Output the [x, y] coordinate of the center of the cell containing the given text.  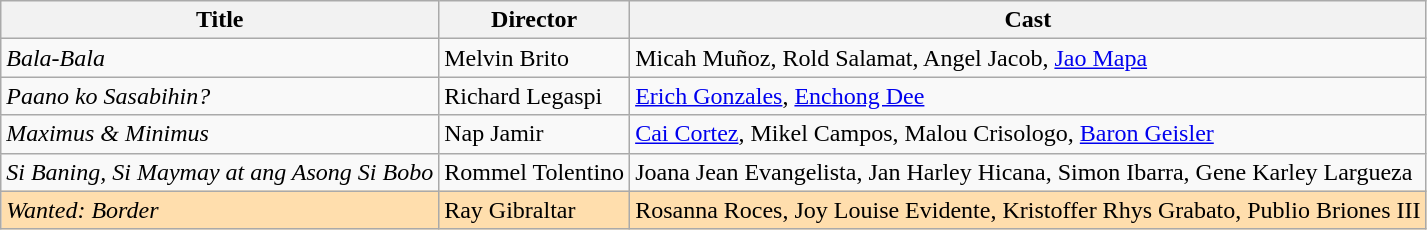
Nap Jamir [534, 134]
Rosanna Roces, Joy Louise Evidente, Kristoffer Rhys Grabato, Publio Briones III [1028, 210]
Cai Cortez, Mikel Campos, Malou Crisologo, Baron Geisler [1028, 134]
Bala-Bala [220, 58]
Joana Jean Evangelista, Jan Harley Hicana, Simon Ibarra, Gene Karley Largueza [1028, 172]
Maximus & Minimus [220, 134]
Melvin Brito [534, 58]
Wanted: Border [220, 210]
Si Baning, Si Maymay at ang Asong Si Bobo [220, 172]
Erich Gonzales, Enchong Dee [1028, 96]
Cast [1028, 20]
Rommel Tolentino [534, 172]
Title [220, 20]
Micah Muñoz, Rold Salamat, Angel Jacob, Jao Mapa [1028, 58]
Ray Gibraltar [534, 210]
Richard Legaspi [534, 96]
Paano ko Sasabihin? [220, 96]
Director [534, 20]
